Determine the [x, y] coordinate at the center of the cell enclosing the given text.  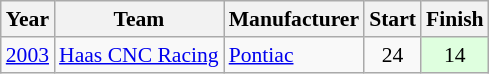
Start [392, 19]
Year [28, 19]
14 [455, 55]
Haas CNC Racing [139, 55]
Pontiac [294, 55]
Finish [455, 19]
2003 [28, 55]
Team [139, 19]
Manufacturer [294, 19]
24 [392, 55]
